Determine the [x, y] coordinate at the center of the cell enclosing the given text.  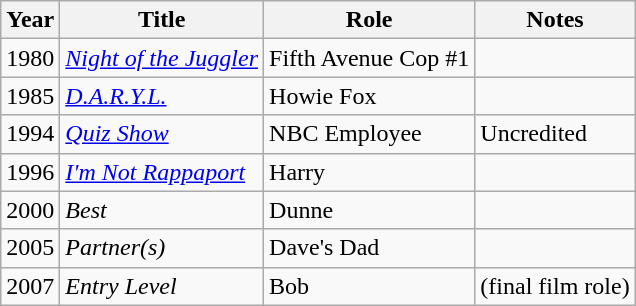
Harry [370, 172]
Partner(s) [162, 248]
D.A.R.Y.L. [162, 96]
2000 [30, 210]
2007 [30, 286]
Entry Level [162, 286]
NBC Employee [370, 134]
Dunne [370, 210]
Uncredited [555, 134]
Howie Fox [370, 96]
Night of the Juggler [162, 58]
Title [162, 20]
1996 [30, 172]
Dave's Dad [370, 248]
I'm Not Rappaport [162, 172]
Best [162, 210]
Fifth Avenue Cop #1 [370, 58]
(final film role) [555, 286]
2005 [30, 248]
1980 [30, 58]
1994 [30, 134]
Notes [555, 20]
Bob [370, 286]
Quiz Show [162, 134]
1985 [30, 96]
Role [370, 20]
Year [30, 20]
